Search for the cell housing the specified text and yield its [X, Y] center coordinate. 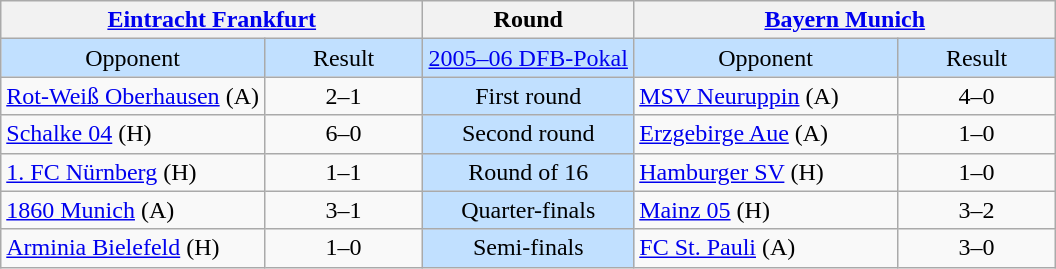
FC St. Pauli (A) [766, 248]
Quarter-finals [528, 210]
Bayern Munich [845, 20]
6–0 [343, 134]
MSV Neuruppin (A) [766, 96]
Rot-Weiß Oberhausen (A) [133, 96]
1–1 [343, 172]
1. FC Nürnberg (H) [133, 172]
Round of 16 [528, 172]
First round [528, 96]
Second round [528, 134]
Round [528, 20]
Schalke 04 (H) [133, 134]
3–1 [343, 210]
3–0 [976, 248]
Semi-finals [528, 248]
3–2 [976, 210]
Hamburger SV (H) [766, 172]
4–0 [976, 96]
1860 Munich (A) [133, 210]
Arminia Bielefeld (H) [133, 248]
Mainz 05 (H) [766, 210]
Eintracht Frankfurt [212, 20]
Erzgebirge Aue (A) [766, 134]
2–1 [343, 96]
2005–06 DFB-Pokal [528, 58]
